For the text-containing cell, return its midpoint in (X, Y) coordinate format. 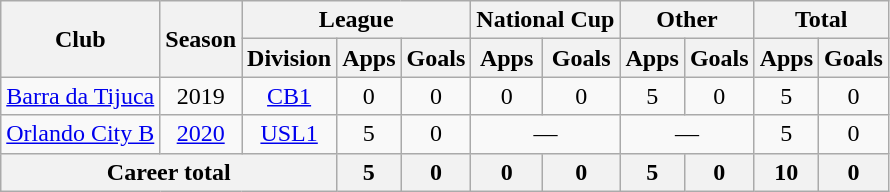
Club (80, 39)
Total (821, 20)
Orlando City B (80, 134)
Career total (169, 172)
10 (786, 172)
USL1 (290, 134)
Other (687, 20)
Division (290, 58)
League (356, 20)
National Cup (546, 20)
Season (201, 39)
Barra da Tijuca (80, 96)
2019 (201, 96)
CB1 (290, 96)
2020 (201, 134)
